From the cell containing the given text, extract its center point as [x, y] coordinate. 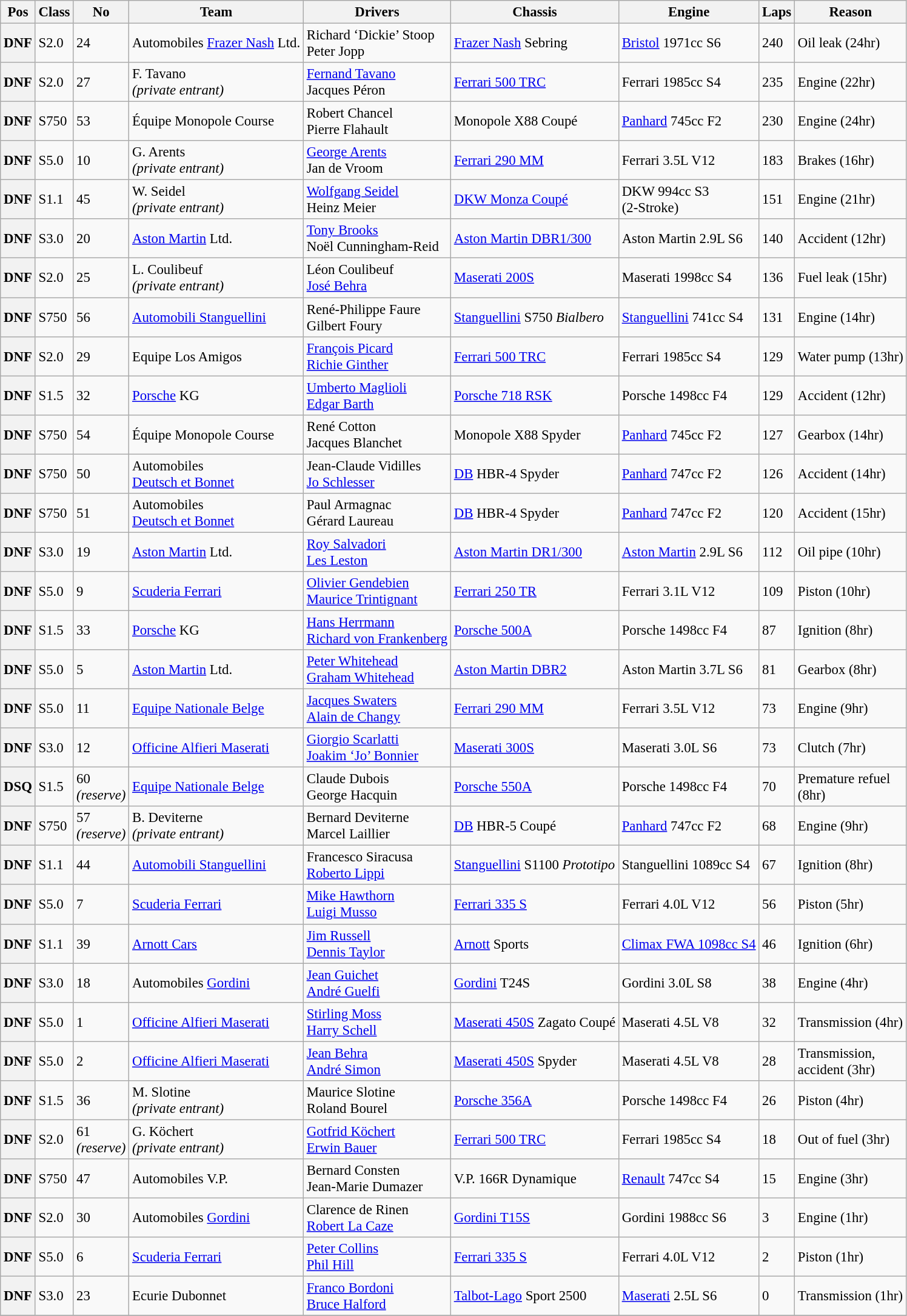
126 [777, 474]
70 [777, 787]
10 [101, 160]
7 [101, 904]
230 [777, 121]
50 [101, 474]
G. Köchert(private entrant) [216, 1140]
1 [101, 1022]
Francesco Siracusa Roberto Lippi [377, 866]
60(reserve) [101, 787]
Equipe Los Amigos [216, 356]
183 [777, 160]
Fuel leak (15hr) [851, 278]
Maserati 300S [535, 748]
112 [777, 552]
Engine [689, 12]
Bernard Consten Jean-Marie Dumazer [377, 1178]
Reason [851, 12]
67 [777, 866]
Tony Brooks Noël Cunningham-Reid [377, 239]
Monopole X88 Coupé [535, 121]
Talbot-Lago Sport 2500 [535, 1296]
Ferrari 3.1L V12 [689, 592]
DSQ [18, 787]
81 [777, 669]
DKW 994cc S3 (2-Stroke) [689, 200]
Jean-Claude Vidilles Jo Schlesser [377, 474]
0 [777, 1296]
Engine (21hr) [851, 200]
Piston (10hr) [851, 592]
Fernand Tavano Jacques Péron [377, 82]
23 [101, 1296]
F. Tavano(private entrant) [216, 82]
Gearbox (14hr) [851, 434]
Olivier Gendebien Maurice Trintignant [377, 592]
9 [101, 592]
24 [101, 44]
30 [101, 1217]
Pos [18, 12]
Wolfgang Seidel Heinz Meier [377, 200]
Piston (4hr) [851, 1101]
Gotfrid Köchert Erwin Bauer [377, 1140]
DKW Monza Coupé [535, 200]
Monopole X88 Spyder [535, 434]
38 [777, 983]
151 [777, 200]
Maserati 3.0L S6 [689, 748]
Arnott Sports [535, 943]
Porsche 356A [535, 1101]
20 [101, 239]
Porsche 550A [535, 787]
Paul Armagnac Gérard Laureau [377, 513]
Oil leak (24hr) [851, 44]
Gordini 1988cc S6 [689, 1217]
V.P. 166R Dynamique [535, 1178]
Franco Bordoni Bruce Halford [377, 1296]
131 [777, 318]
W. Seidel(private entrant) [216, 200]
140 [777, 239]
Gordini T15S [535, 1217]
Maserati 2.5L S6 [689, 1296]
Frazer Nash Sebring [535, 44]
235 [777, 82]
44 [101, 866]
DB HBR-5 Coupé [535, 826]
Porsche 718 RSK [535, 395]
Bristol 1971cc S6 [689, 44]
Peter Collins Phil Hill [377, 1257]
Aston Martin DBR1/300 [535, 239]
51 [101, 513]
Accident (15hr) [851, 513]
Team [216, 12]
B. Deviterne(private entrant) [216, 826]
Maserati 450S Zagato Coupé [535, 1022]
27 [101, 82]
Maserati 450S Spyder [535, 1061]
René-Philippe Faure Gilbert Foury [377, 318]
28 [777, 1061]
45 [101, 200]
Stanguellini 1089cc S4 [689, 866]
Renault 747cc S4 [689, 1178]
Robert Chancel Pierre Flahault [377, 121]
Jim Russell Dennis Taylor [377, 943]
Ferrari 250 TR [535, 592]
Jean Guichet André Guelfi [377, 983]
Engine (14hr) [851, 318]
Peter Whitehead Graham Whitehead [377, 669]
Engine (24hr) [851, 121]
109 [777, 592]
61(reserve) [101, 1140]
6 [101, 1257]
46 [777, 943]
Hans Herrmann Richard von Frankenberg [377, 630]
5 [101, 669]
3 [777, 1217]
Jean Behra André Simon [377, 1061]
Maurice Slotine Roland Bourel [377, 1101]
Transmission (4hr) [851, 1022]
Ecurie Dubonnet [216, 1296]
Gearbox (8hr) [851, 669]
Umberto Maglioli Edgar Barth [377, 395]
127 [777, 434]
Ignition (6hr) [851, 943]
57(reserve) [101, 826]
Porsche 500A [535, 630]
Maserati 200S [535, 278]
Jacques Swaters Alain de Changy [377, 709]
120 [777, 513]
47 [101, 1178]
Aston Martin DBR2 [535, 669]
54 [101, 434]
René Cotton Jacques Blanchet [377, 434]
Aston Martin 3.7L S6 [689, 669]
Piston (5hr) [851, 904]
Piston (1hr) [851, 1257]
87 [777, 630]
Stanguellini S750 Bialbero [535, 318]
No [101, 12]
Oil pipe (10hr) [851, 552]
Out of fuel (3hr) [851, 1140]
Clarence de Rinen Robert La Caze [377, 1217]
39 [101, 943]
26 [777, 1101]
Engine (22hr) [851, 82]
Engine (3hr) [851, 1178]
Laps [777, 12]
Water pump (13hr) [851, 356]
Class [55, 12]
Drivers [377, 12]
Stanguellini 741cc S4 [689, 318]
Chassis [535, 12]
L. Coulibeuf(private entrant) [216, 278]
11 [101, 709]
M. Slotine(private entrant) [216, 1101]
Arnott Cars [216, 943]
15 [777, 1178]
Climax FWA 1098cc S4 [689, 943]
George Arents Jan de Vroom [377, 160]
Engine (1hr) [851, 1217]
François Picard Richie Ginther [377, 356]
Automobiles V.P. [216, 1178]
Automobiles Frazer Nash Ltd. [216, 44]
33 [101, 630]
Gordini T24S [535, 983]
68 [777, 826]
25 [101, 278]
Transmission,accident (3hr) [851, 1061]
Giorgio Scarlatti Joakim ‘Jo’ Bonnier [377, 748]
Léon Coulibeuf José Behra [377, 278]
53 [101, 121]
19 [101, 552]
Richard ‘Dickie’ Stoop Peter Jopp [377, 44]
12 [101, 748]
Stanguellini S1100 Prototipo [535, 866]
136 [777, 278]
29 [101, 356]
Aston Martin DR1/300 [535, 552]
Roy Salvadori Les Leston [377, 552]
240 [777, 44]
36 [101, 1101]
Mike Hawthorn Luigi Musso [377, 904]
Engine (4hr) [851, 983]
Bernard Deviterne Marcel Laillier [377, 826]
Clutch (7hr) [851, 748]
Brakes (16hr) [851, 160]
Premature refuel (8hr) [851, 787]
G. Arents(private entrant) [216, 160]
Gordini 3.0L S8 [689, 983]
Stirling Moss Harry Schell [377, 1022]
Claude Dubois George Hacquin [377, 787]
Maserati 1998cc S4 [689, 278]
Transmission (1hr) [851, 1296]
Accident (14hr) [851, 474]
